Provide the [x, y] coordinate of the cell's center where the given text is located.  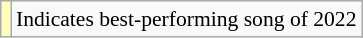
Indicates best-performing song of 2022 [186, 19]
